Identify which cell holds the provided text, then report its (x, y) central coordinate. 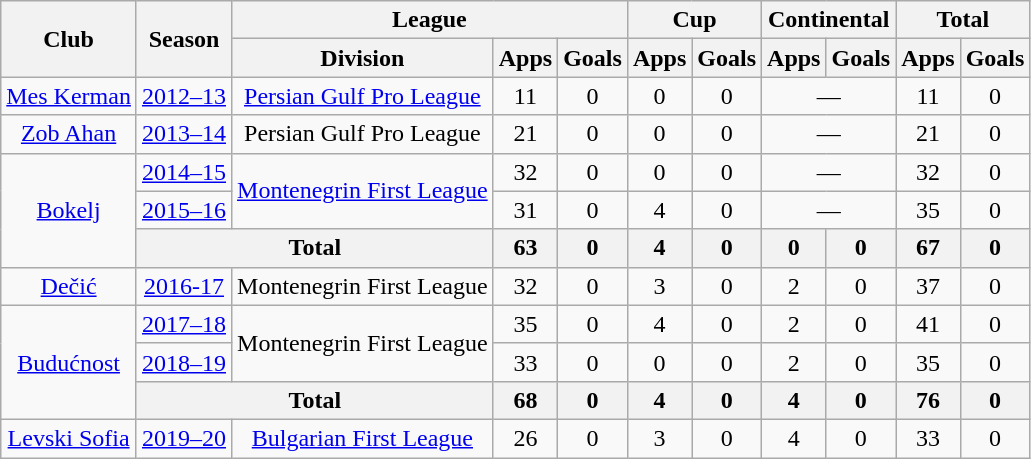
Season (184, 39)
2012–13 (184, 96)
Budućnost (69, 362)
37 (928, 286)
Mes Kerman (69, 96)
2013–14 (184, 134)
Bulgarian First League (363, 438)
Zob Ahan (69, 134)
Continental (829, 20)
67 (928, 248)
Dečić (69, 286)
2018–19 (184, 362)
Club (69, 39)
2015–16 (184, 210)
2014–15 (184, 172)
63 (525, 248)
Levski Sofia (69, 438)
Bokelj (69, 210)
41 (928, 324)
Cup (694, 20)
76 (928, 400)
26 (525, 438)
League (430, 20)
2019–20 (184, 438)
2016-17 (184, 286)
Division (363, 58)
68 (525, 400)
2017–18 (184, 324)
31 (525, 210)
